From the cell containing the given text, extract its center point as (X, Y) coordinate. 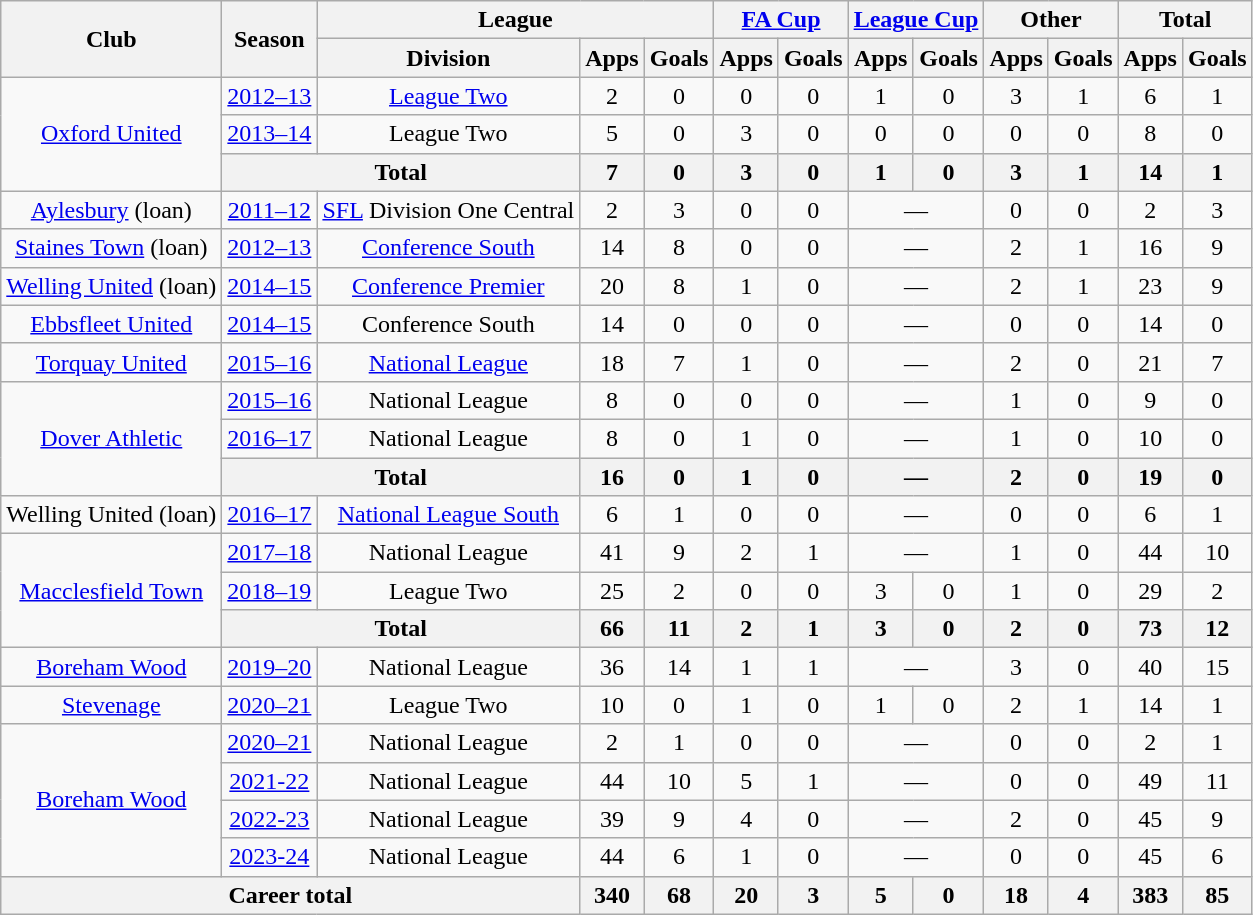
2023-24 (270, 857)
2018–19 (270, 591)
29 (1150, 591)
66 (612, 629)
National League South (448, 515)
Aylesbury (loan) (112, 210)
19 (1150, 477)
40 (1150, 667)
85 (1217, 895)
Ebbsfleet United (112, 324)
Conference Premier (448, 286)
39 (612, 819)
Dover Athletic (112, 438)
25 (612, 591)
15 (1217, 667)
68 (679, 895)
2013–14 (270, 134)
Oxford United (112, 134)
23 (1150, 286)
Macclesfield Town (112, 591)
Club (112, 39)
2017–18 (270, 553)
Torquay United (112, 362)
21 (1150, 362)
49 (1150, 781)
Stevenage (112, 705)
League (516, 20)
12 (1217, 629)
2019–20 (270, 667)
Staines Town (loan) (112, 248)
73 (1150, 629)
2022-23 (270, 819)
Season (270, 39)
36 (612, 667)
SFL Division One Central (448, 210)
2021-22 (270, 781)
340 (612, 895)
383 (1150, 895)
League Cup (916, 20)
Career total (290, 895)
Other (1051, 20)
FA Cup (781, 20)
41 (612, 553)
2011–12 (270, 210)
Division (448, 58)
